Detect which cell encompasses the target text, then output its [x, y] center coordinate. 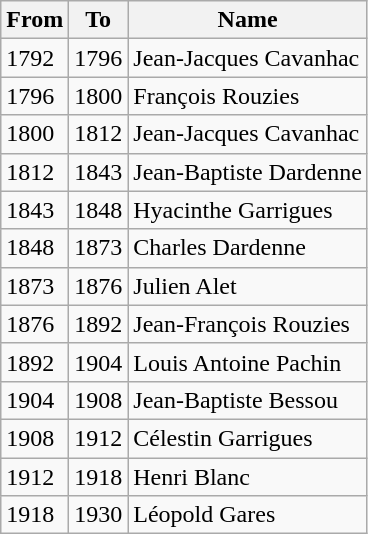
Jean-François Rouzies [248, 324]
Louis Antoine Pachin [248, 362]
From [35, 20]
Jean-Baptiste Dardenne [248, 172]
Jean-Baptiste Bessou [248, 400]
Léopold Gares [248, 515]
Henri Blanc [248, 477]
To [98, 20]
Name [248, 20]
Charles Dardenne [248, 248]
1930 [98, 515]
Julien Alet [248, 286]
François Rouzies [248, 96]
Hyacinthe Garrigues [248, 210]
Célestin Garrigues [248, 438]
1792 [35, 58]
